Search for the cell housing the specified text and yield its (X, Y) center coordinate. 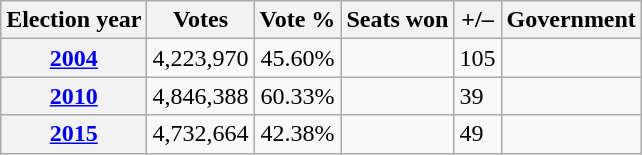
4,732,664 (200, 134)
Government (571, 20)
Seats won (398, 20)
105 (478, 58)
2004 (74, 58)
4,223,970 (200, 58)
2015 (74, 134)
60.33% (298, 96)
42.38% (298, 134)
2010 (74, 96)
Votes (200, 20)
4,846,388 (200, 96)
45.60% (298, 58)
49 (478, 134)
+/– (478, 20)
Vote % (298, 20)
39 (478, 96)
Election year (74, 20)
